Find where the given text appears and provide that cell's center as [X, Y] coordinate. 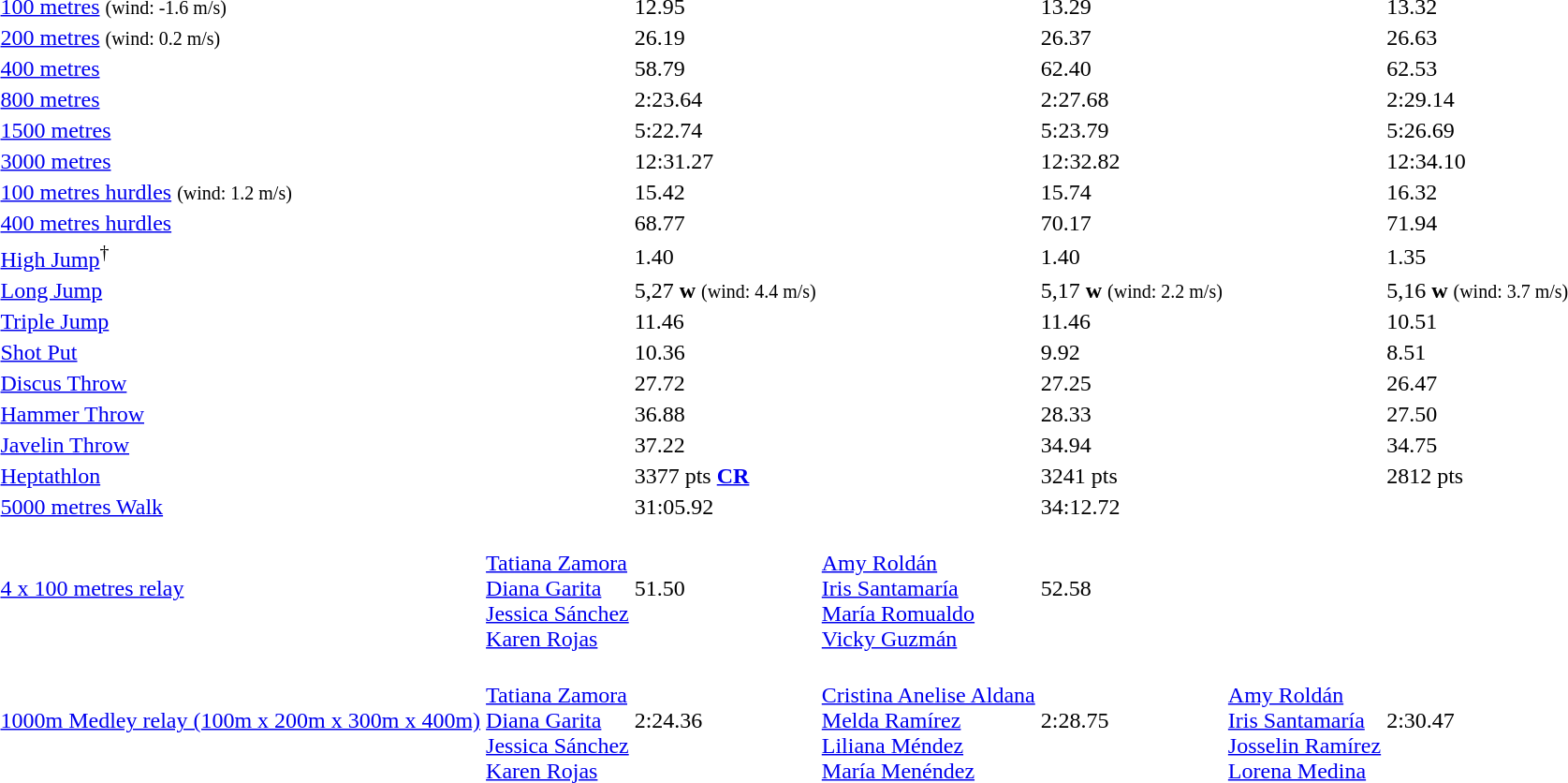
26.37 [1131, 37]
58.79 [725, 68]
5,17 w (wind: 2.2 m/s) [1131, 290]
2:23.64 [725, 99]
28.33 [1131, 414]
10.36 [725, 352]
15.74 [1131, 192]
68.77 [725, 223]
5:23.79 [1131, 130]
9.92 [1131, 352]
26.19 [725, 37]
36.88 [725, 414]
34:12.72 [1131, 507]
5:22.74 [725, 130]
Tatiana Zamora Diana Garita Jessica Sánchez Karen Rojas [558, 588]
31:05.92 [725, 507]
12:32.82 [1131, 161]
5,27 w (wind: 4.4 m/s) [725, 290]
3241 pts [1131, 476]
Amy Roldán Iris Santamaría María Romualdo Vicky Guzmán [929, 588]
34.94 [1131, 445]
15.42 [725, 192]
27.25 [1131, 383]
37.22 [725, 445]
27.72 [725, 383]
70.17 [1131, 223]
2:27.68 [1131, 99]
52.58 [1131, 588]
51.50 [725, 588]
3377 pts CR [725, 476]
12:31.27 [725, 161]
62.40 [1131, 68]
